Identify which cell holds the provided text, then report its (X, Y) central coordinate. 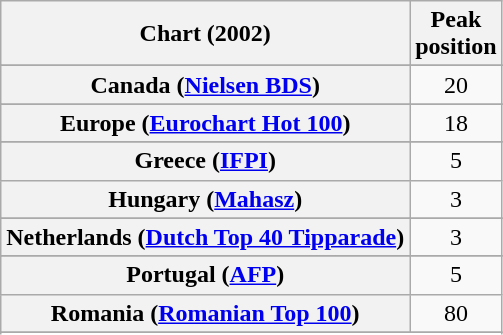
Peakposition (456, 34)
Canada (Nielsen BDS) (206, 85)
18 (456, 123)
Hungary (Mahasz) (206, 199)
Europe (Eurochart Hot 100) (206, 123)
Greece (IFPI) (206, 161)
80 (456, 313)
20 (456, 85)
Romania (Romanian Top 100) (206, 313)
Netherlands (Dutch Top 40 Tipparade) (206, 237)
Chart (2002) (206, 34)
Portugal (AFP) (206, 275)
